Provide the [X, Y] coordinate of the cell's center where the given text is located.  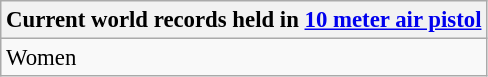
Women [244, 58]
Current world records held in 10 meter air pistol [244, 20]
